Identify which cell holds the provided text, then report its [X, Y] central coordinate. 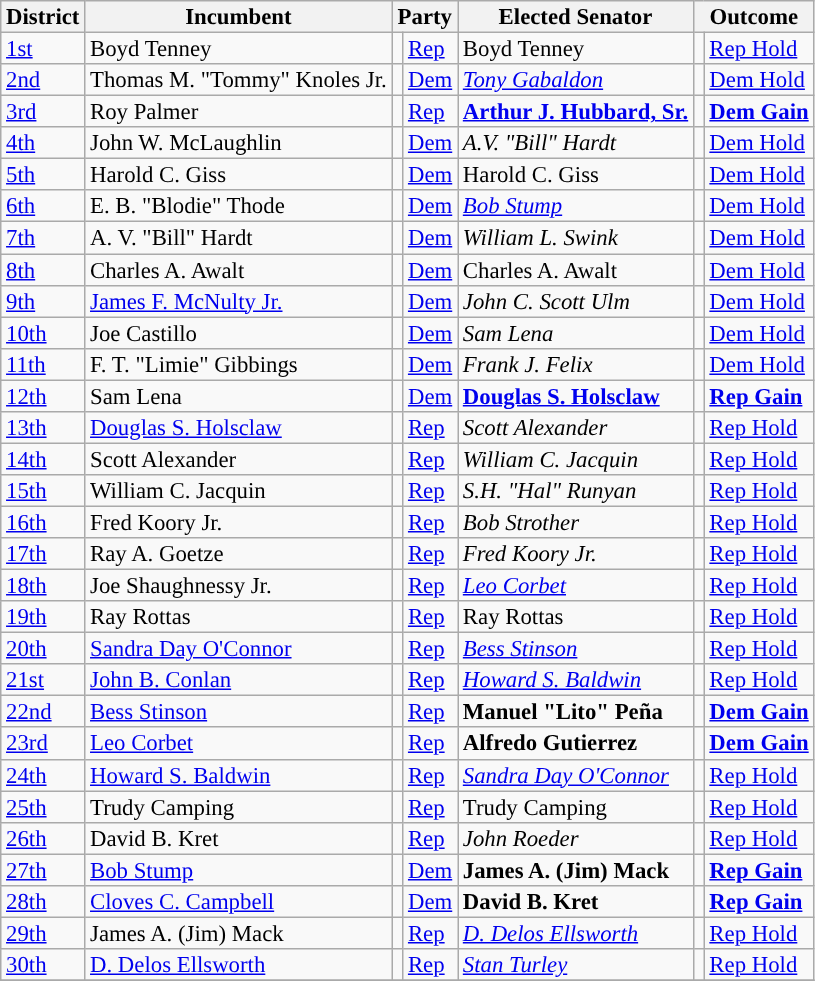
District [43, 17]
1st [43, 49]
Stan Turley [576, 965]
A. V. "Bill" Hardt [238, 238]
Cloves C. Campbell [238, 902]
2nd [43, 80]
24th [43, 775]
10th [43, 333]
17th [43, 554]
4th [43, 143]
12th [43, 396]
26th [43, 838]
Outcome [754, 17]
22nd [43, 712]
A.V. "Bill" Hardt [576, 143]
27th [43, 870]
Joe Castillo [238, 333]
F. T. "Limie" Gibbings [238, 364]
S.H. "Hal" Runyan [576, 491]
5th [43, 175]
Thomas M. "Tommy" Knoles Jr. [238, 80]
Party [424, 17]
29th [43, 933]
19th [43, 617]
Roy Palmer [238, 112]
25th [43, 807]
15th [43, 491]
7th [43, 238]
20th [43, 649]
Incumbent [238, 17]
23rd [43, 744]
James F. McNulty Jr. [238, 301]
Joe Shaughnessy Jr. [238, 586]
8th [43, 270]
Ray A. Goetze [238, 554]
Frank J. Felix [576, 364]
16th [43, 522]
Manuel "Lito" Peña [576, 712]
30th [43, 965]
Tony Gabaldon [576, 80]
William L. Swink [576, 238]
6th [43, 206]
E. B. "Blodie" Thode [238, 206]
14th [43, 459]
John W. McLaughlin [238, 143]
Elected Senator [576, 17]
John B. Conlan [238, 680]
13th [43, 428]
Alfredo Gutierrez [576, 744]
21st [43, 680]
3rd [43, 112]
11th [43, 364]
18th [43, 586]
Arthur J. Hubbard, Sr. [576, 112]
9th [43, 301]
28th [43, 902]
John C. Scott Ulm [576, 301]
Bob Strother [576, 522]
John Roeder [576, 838]
